Identify which cell holds the provided text, then report its (X, Y) central coordinate. 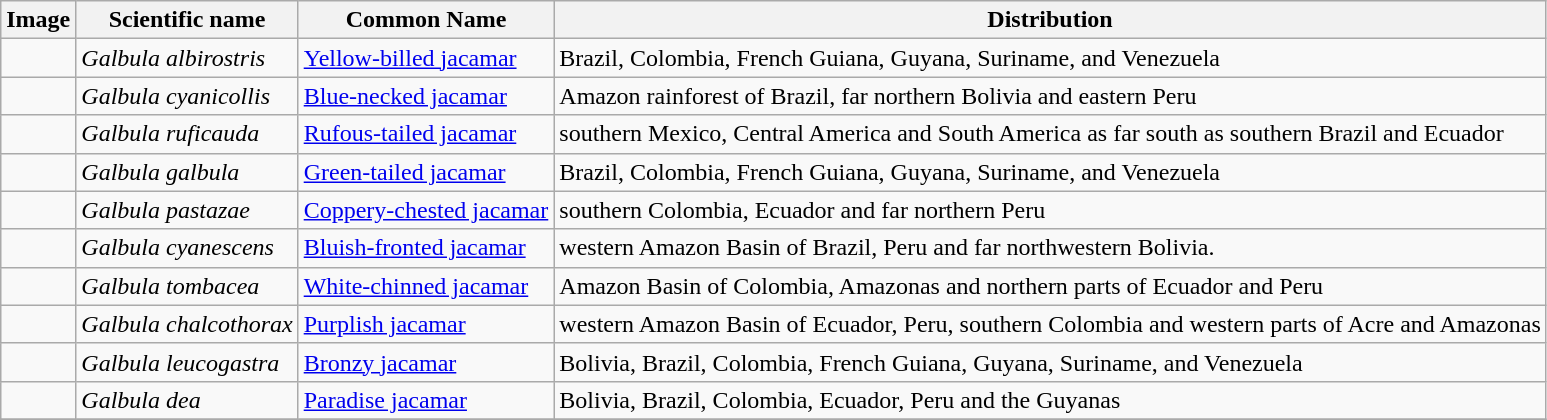
Image (38, 20)
Galbula cyanicollis (187, 96)
Galbula ruficauda (187, 134)
southern Mexico, Central America and South America as far south as southern Brazil and Ecuador (1050, 134)
Amazon Basin of Colombia, Amazonas and northern parts of Ecuador and Peru (1050, 286)
Scientific name (187, 20)
White-chinned jacamar (426, 286)
Galbula dea (187, 400)
western Amazon Basin of Ecuador, Peru, southern Colombia and western parts of Acre and Amazonas (1050, 324)
Paradise jacamar (426, 400)
Amazon rainforest of Brazil, far northern Bolivia and eastern Peru (1050, 96)
Bolivia, Brazil, Colombia, French Guiana, Guyana, Suriname, and Venezuela (1050, 362)
Galbula tombacea (187, 286)
Galbula albirostris (187, 58)
southern Colombia, Ecuador and far northern Peru (1050, 210)
Galbula leucogastra (187, 362)
Blue-necked jacamar (426, 96)
Galbula chalcothorax (187, 324)
Galbula pastazae (187, 210)
Distribution (1050, 20)
Green-tailed jacamar (426, 172)
Common Name (426, 20)
western Amazon Basin of Brazil, Peru and far northwestern Bolivia. (1050, 248)
Galbula cyanescens (187, 248)
Bronzy jacamar (426, 362)
Purplish jacamar (426, 324)
Rufous-tailed jacamar (426, 134)
Yellow-billed jacamar (426, 58)
Coppery-chested jacamar (426, 210)
Bluish-fronted jacamar (426, 248)
Bolivia, Brazil, Colombia, Ecuador, Peru and the Guyanas (1050, 400)
Galbula galbula (187, 172)
